Determine the (X, Y) coordinate at the center of the cell enclosing the given text.  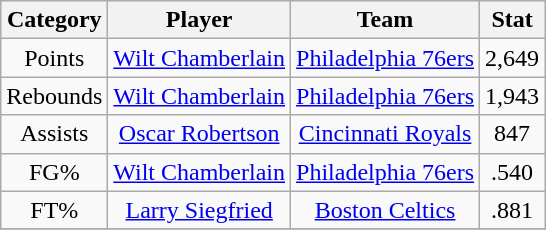
FT% (54, 210)
Oscar Robertson (200, 134)
Cincinnati Royals (386, 134)
FG% (54, 172)
Category (54, 20)
Points (54, 58)
.540 (512, 172)
.881 (512, 210)
Stat (512, 20)
Larry Siegfried (200, 210)
847 (512, 134)
Assists (54, 134)
1,943 (512, 96)
Boston Celtics (386, 210)
Rebounds (54, 96)
2,649 (512, 58)
Team (386, 20)
Player (200, 20)
